Extract the (X, Y) coordinate from the center of the cell holding the provided text.  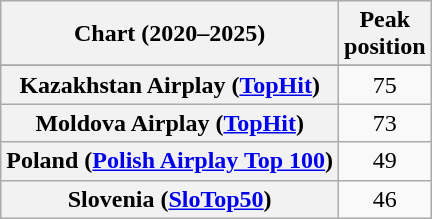
Kazakhstan Airplay (TopHit) (170, 85)
Slovenia (SloTop50) (170, 199)
Chart (2020–2025) (170, 34)
Peakposition (385, 34)
Moldova Airplay (TopHit) (170, 123)
75 (385, 85)
73 (385, 123)
Poland (Polish Airplay Top 100) (170, 161)
46 (385, 199)
49 (385, 161)
